From the cell containing the given text, extract its center point as [x, y] coordinate. 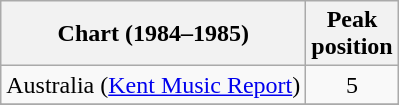
Peakposition [352, 34]
Australia (Kent Music Report) [154, 85]
Chart (1984–1985) [154, 34]
5 [352, 85]
